Return the (x, y) coordinate for the center point of the cell that contains the specified text.  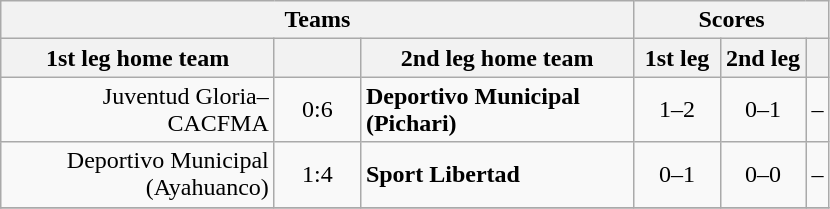
0:6 (317, 110)
Deportivo Municipal (Ayahuanco) (138, 174)
1:4 (317, 174)
Deportivo Municipal (Pichari) (497, 110)
Juventud Gloria–CACFMA (138, 110)
Sport Libertad (497, 174)
1st leg (677, 58)
1–2 (677, 110)
2nd leg (763, 58)
0–0 (763, 174)
Teams (318, 20)
1st leg home team (138, 58)
2nd leg home team (497, 58)
Scores (732, 20)
